Pinpoint the cell where the given text exists, returning its (x, y) midpoint coordinate. 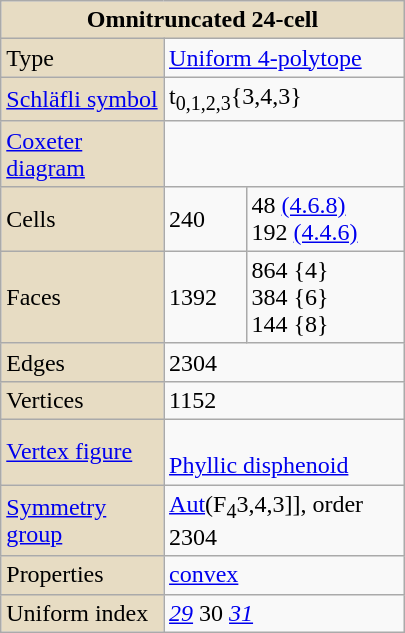
1392 (206, 297)
Omnitruncated 24-cell (203, 20)
Uniform 4-polytope (284, 58)
Faces (82, 297)
240 (206, 218)
Aut(F43,4,3]], order 2304 (284, 520)
Vertices (82, 400)
Properties (82, 575)
t0,1,2,3{3,4,3} (284, 99)
Uniform index (82, 613)
1152 (284, 400)
Phyllic disphenoid (284, 452)
48 (4.6.8) 192 (4.4.6) (325, 218)
864 {4}384 {6}144 {8} (325, 297)
Vertex figure (82, 452)
29 30 31 (284, 613)
Cells (82, 218)
Schläfli symbol (82, 99)
Type (82, 58)
convex (284, 575)
Symmetry group (82, 520)
Coxeter diagram (82, 154)
2304 (284, 362)
Edges (82, 362)
